Provide the (X, Y) coordinate of the cell's center where the given text is located.  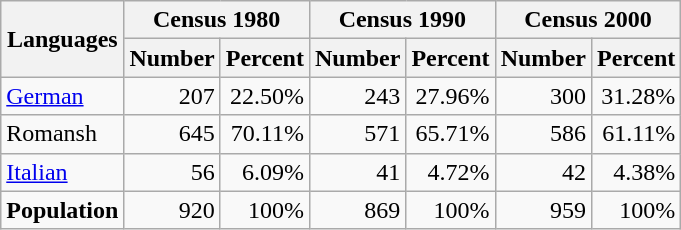
920 (172, 210)
959 (543, 210)
65.71% (450, 134)
571 (357, 134)
586 (543, 134)
Languages (62, 39)
70.11% (264, 134)
42 (543, 172)
Population (62, 210)
22.50% (264, 96)
31.28% (636, 96)
6.09% (264, 172)
German (62, 96)
Romansh (62, 134)
Italian (62, 172)
4.38% (636, 172)
27.96% (450, 96)
56 (172, 172)
207 (172, 96)
61.11% (636, 134)
Census 2000 (588, 20)
243 (357, 96)
4.72% (450, 172)
300 (543, 96)
645 (172, 134)
Census 1990 (402, 20)
41 (357, 172)
Census 1980 (217, 20)
869 (357, 210)
